For the text-containing cell, return its midpoint in (X, Y) coordinate format. 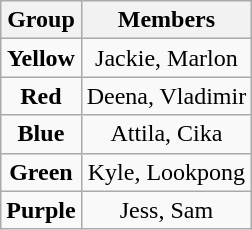
Deena, Vladimir (166, 96)
Kyle, Lookpong (166, 172)
Yellow (41, 58)
Members (166, 20)
Jackie, Marlon (166, 58)
Red (41, 96)
Purple (41, 210)
Attila, Cika (166, 134)
Green (41, 172)
Blue (41, 134)
Jess, Sam (166, 210)
Group (41, 20)
